Locate the cell with the specified text and output its [X, Y] center coordinate. 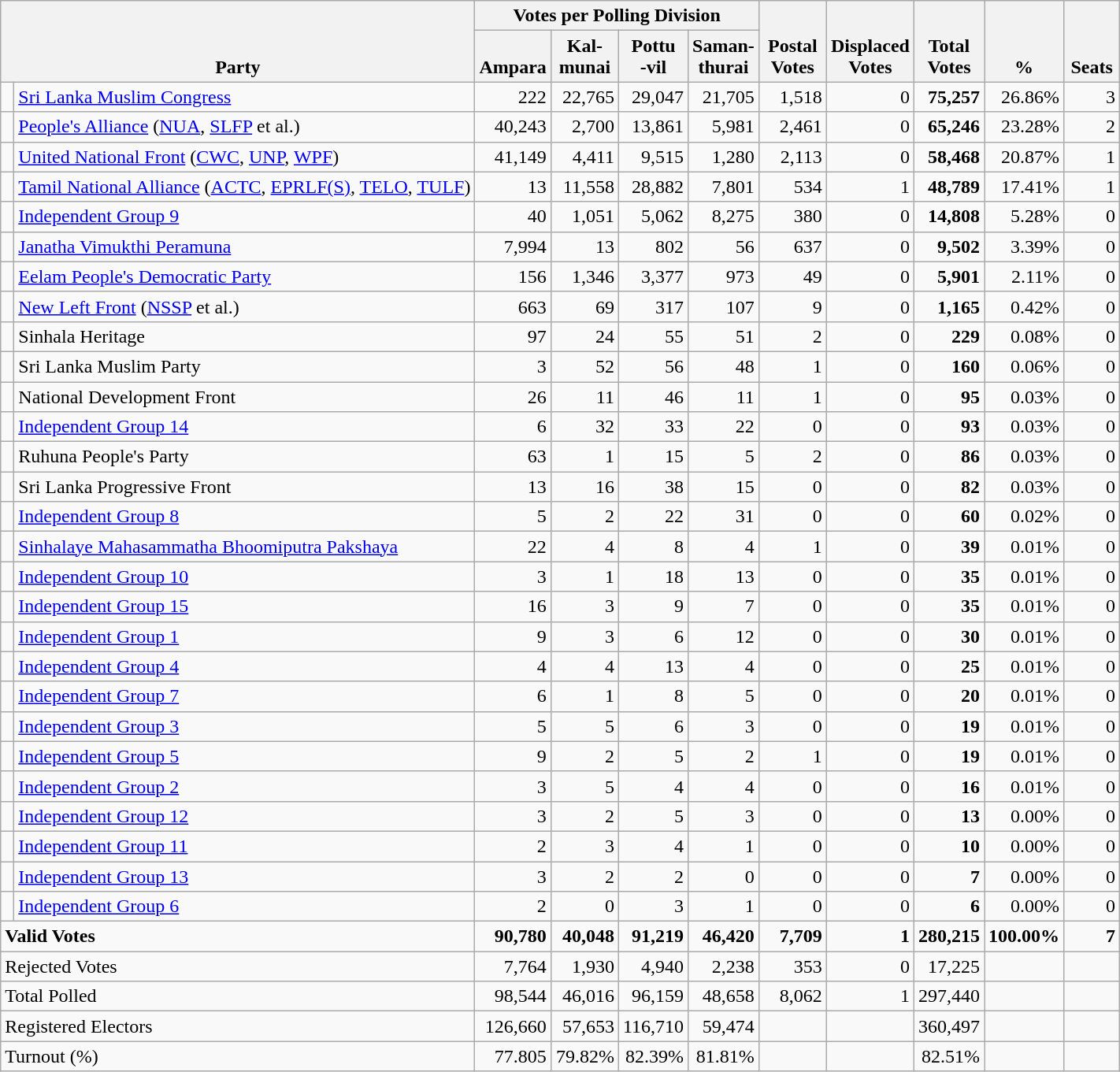
United National Front (CWC, UNP, WPF) [244, 157]
21,705 [724, 97]
8,275 [724, 217]
Rejected Votes [238, 966]
160 [948, 366]
Independent Group 8 [244, 517]
46 [653, 396]
360,497 [948, 1026]
0.06% [1024, 366]
60 [948, 517]
0.42% [1024, 306]
52 [584, 366]
1,930 [584, 966]
Turnout (%) [238, 1056]
Sri Lanka Muslim Party [244, 366]
5.28% [1024, 217]
25 [948, 666]
29,047 [653, 97]
380 [792, 217]
93 [948, 427]
82.51% [948, 1056]
Independent Group 11 [244, 846]
32 [584, 427]
107 [724, 306]
116,710 [653, 1026]
Independent Group 3 [244, 726]
Janatha Vimukthi Peramuna [244, 247]
Tamil National Alliance (ACTC, EPRLF(S), TELO, TULF) [244, 187]
95 [948, 396]
Sinhala Heritage [244, 336]
Eelam People's Democratic Party [244, 276]
Sinhalaye Mahasammatha Bhoomiputra Pakshaya [244, 547]
297,440 [948, 996]
90,780 [513, 937]
Saman-thurai [724, 57]
75,257 [948, 97]
Independent Group 4 [244, 666]
Independent Group 2 [244, 786]
48,789 [948, 187]
New Left Front (NSSP et al.) [244, 306]
46,420 [724, 937]
8,062 [792, 996]
30 [948, 636]
100.00% [1024, 937]
57,653 [584, 1026]
Sri Lanka Progressive Front [244, 487]
91,219 [653, 937]
1,280 [724, 157]
353 [792, 966]
5,901 [948, 276]
28,882 [653, 187]
Independent Group 10 [244, 577]
17.41% [1024, 187]
86 [948, 457]
82.39% [653, 1056]
39 [948, 547]
96,159 [653, 996]
1,165 [948, 306]
3,377 [653, 276]
Independent Group 15 [244, 606]
41,149 [513, 157]
Independent Group 14 [244, 427]
24 [584, 336]
2,461 [792, 127]
Independent Group 12 [244, 816]
1,518 [792, 97]
663 [513, 306]
PostalVotes [792, 41]
65,246 [948, 127]
Independent Group 1 [244, 636]
48 [724, 366]
Total Polled [238, 996]
2,113 [792, 157]
33 [653, 427]
38 [653, 487]
Independent Group 13 [244, 877]
10 [948, 846]
Total Votes [948, 41]
DisplacedVotes [870, 41]
5,062 [653, 217]
Kal-munai [584, 57]
46,016 [584, 996]
Seats [1092, 41]
18 [653, 577]
Votes per Polling Division [617, 16]
National Development Front [244, 396]
Party [238, 41]
26.86% [1024, 97]
81.81% [724, 1056]
98,544 [513, 996]
156 [513, 276]
2.11% [1024, 276]
Independent Group 9 [244, 217]
9,502 [948, 247]
1,051 [584, 217]
97 [513, 336]
59,474 [724, 1026]
20 [948, 696]
40,048 [584, 937]
Ruhuna People's Party [244, 457]
229 [948, 336]
0.02% [1024, 517]
14,808 [948, 217]
63 [513, 457]
0.08% [1024, 336]
20.87% [1024, 157]
280,215 [948, 937]
31 [724, 517]
4,940 [653, 966]
317 [653, 306]
973 [724, 276]
13,861 [653, 127]
% [1024, 41]
7,709 [792, 937]
40,243 [513, 127]
5,981 [724, 127]
9,515 [653, 157]
1,346 [584, 276]
55 [653, 336]
Independent Group 7 [244, 696]
2,238 [724, 966]
637 [792, 247]
82 [948, 487]
Pottu-vil [653, 57]
26 [513, 396]
Independent Group 6 [244, 907]
17,225 [948, 966]
48,658 [724, 996]
Valid Votes [238, 937]
7,994 [513, 247]
4,411 [584, 157]
Ampara [513, 57]
23.28% [1024, 127]
79.82% [584, 1056]
22,765 [584, 97]
11,558 [584, 187]
Sri Lanka Muslim Congress [244, 97]
12 [724, 636]
222 [513, 97]
7,764 [513, 966]
40 [513, 217]
People's Alliance (NUA, SLFP et al.) [244, 127]
Registered Electors [238, 1026]
49 [792, 276]
534 [792, 187]
3.39% [1024, 247]
58,468 [948, 157]
77.805 [513, 1056]
69 [584, 306]
7,801 [724, 187]
126,660 [513, 1026]
802 [653, 247]
51 [724, 336]
Independent Group 5 [244, 756]
2,700 [584, 127]
